For the text-containing cell, return its midpoint in [x, y] coordinate format. 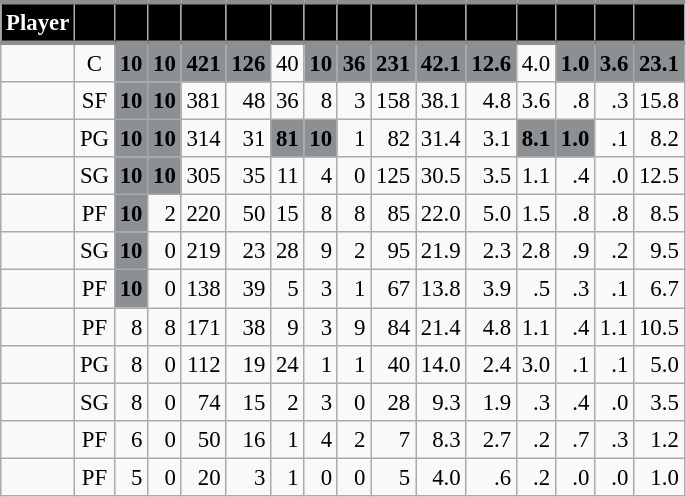
23 [248, 251]
2.3 [491, 251]
16 [248, 439]
23.1 [659, 62]
84 [394, 327]
7 [394, 439]
6 [130, 439]
38 [248, 327]
6.7 [659, 289]
21.4 [441, 327]
231 [394, 62]
9.5 [659, 251]
38.1 [441, 101]
381 [204, 101]
42.1 [441, 62]
19 [248, 364]
.5 [536, 289]
8.1 [536, 139]
138 [204, 289]
48 [248, 101]
13.8 [441, 289]
9.3 [441, 402]
95 [394, 251]
1.2 [659, 439]
2.4 [491, 364]
220 [204, 214]
85 [394, 214]
219 [204, 251]
8.3 [441, 439]
8.2 [659, 139]
112 [204, 364]
81 [288, 139]
Player [38, 22]
12.5 [659, 176]
421 [204, 62]
21.9 [441, 251]
82 [394, 139]
12.6 [491, 62]
314 [204, 139]
31.4 [441, 139]
305 [204, 176]
125 [394, 176]
20 [204, 477]
SF [95, 101]
67 [394, 289]
2.8 [536, 251]
1.9 [491, 402]
3.1 [491, 139]
31 [248, 139]
1.5 [536, 214]
15.8 [659, 101]
39 [248, 289]
.6 [491, 477]
126 [248, 62]
11 [288, 176]
35 [248, 176]
3.0 [536, 364]
8.5 [659, 214]
22.0 [441, 214]
10.5 [659, 327]
14.0 [441, 364]
171 [204, 327]
24 [288, 364]
74 [204, 402]
.7 [574, 439]
C [95, 62]
30.5 [441, 176]
3.9 [491, 289]
2.7 [491, 439]
.9 [574, 251]
158 [394, 101]
